Detect which cell encompasses the target text, then output its (X, Y) center coordinate. 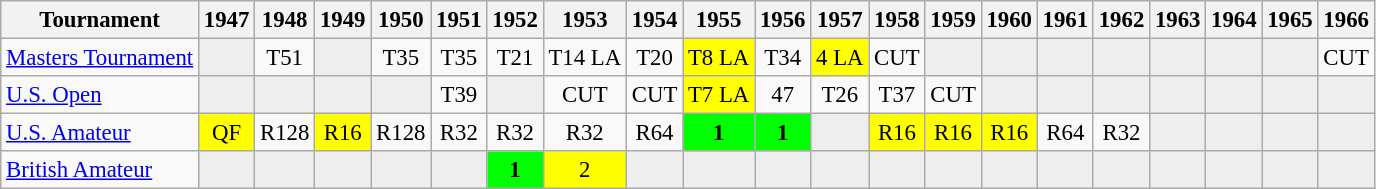
1960 (1009, 20)
1956 (783, 20)
1961 (1065, 20)
1966 (1346, 20)
1963 (1178, 20)
T34 (783, 58)
T51 (285, 58)
2 (584, 170)
1959 (953, 20)
QF (227, 133)
1964 (1234, 20)
T14 LA (584, 58)
T21 (515, 58)
U.S. Open (100, 95)
1962 (1121, 20)
4 LA (840, 58)
Tournament (100, 20)
1953 (584, 20)
1949 (343, 20)
T8 LA (719, 58)
T20 (654, 58)
T37 (897, 95)
T7 LA (719, 95)
1952 (515, 20)
T26 (840, 95)
1950 (401, 20)
1954 (654, 20)
1965 (1290, 20)
1951 (459, 20)
1958 (897, 20)
47 (783, 95)
1957 (840, 20)
1948 (285, 20)
T39 (459, 95)
U.S. Amateur (100, 133)
British Amateur (100, 170)
1947 (227, 20)
Masters Tournament (100, 58)
1955 (719, 20)
